Detect which cell encompasses the target text, then output its [x, y] center coordinate. 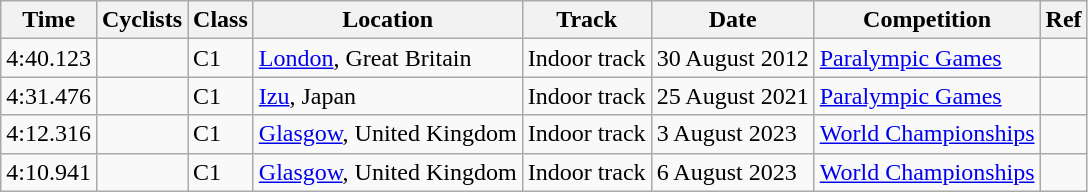
Class [221, 20]
4:40.123 [49, 58]
6 August 2023 [732, 172]
25 August 2021 [732, 96]
Izu, Japan [388, 96]
Date [732, 20]
4:10.941 [49, 172]
4:12.316 [49, 134]
London, Great Britain [388, 58]
3 August 2023 [732, 134]
Cyclists [142, 20]
30 August 2012 [732, 58]
Location [388, 20]
Time [49, 20]
4:31.476 [49, 96]
Competition [927, 20]
Track [586, 20]
Ref [1064, 20]
